Locate the cell with the specified text and output its (x, y) center coordinate. 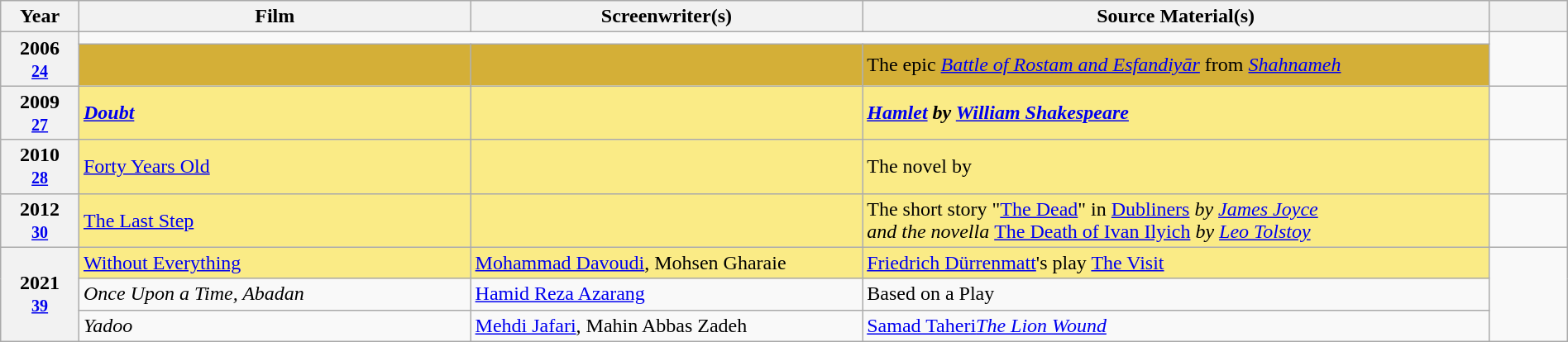
Film (275, 17)
Yadoo (275, 325)
200624 (40, 59)
Screenwriter(s) (667, 17)
Mehdi Jafari, Mahin Abbas Zadeh (667, 325)
Forty Years Old (275, 167)
Once Upon a Time, Abadan (275, 294)
Mohammad Davoudi, Mohsen Gharaie (667, 263)
202139 (40, 294)
201230 (40, 220)
Doubt (275, 112)
Based on a Play (1176, 294)
The epic Battle of Rostam and Esfandiyār from Shahnameh (1176, 64)
Hamlet by William Shakespeare (1176, 112)
Samad TaheriThe Lion Wound (1176, 325)
Hamid Reza Azarang (667, 294)
The novel by (1176, 167)
200927 (40, 112)
201028 (40, 167)
Without Everything (275, 263)
Source Material(s) (1176, 17)
Year (40, 17)
The Last Step (275, 220)
The short story "The Dead" in Dubliners by James Joyceand the novella The Death of Ivan Ilyich by Leo Tolstoy (1176, 220)
Friedrich Dürrenmatt's play The Visit (1176, 263)
